Pinpoint the cell where the given text exists, returning its [X, Y] midpoint coordinate. 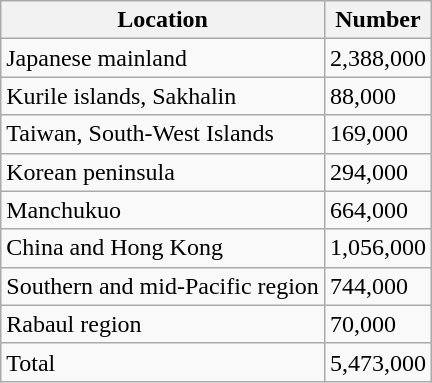
Southern and mid-Pacific region [163, 286]
Taiwan, South-West Islands [163, 134]
Japanese mainland [163, 58]
Manchukuo [163, 210]
664,000 [378, 210]
5,473,000 [378, 362]
1,056,000 [378, 248]
2,388,000 [378, 58]
Kurile islands, Sakhalin [163, 96]
China and Hong Kong [163, 248]
Total [163, 362]
294,000 [378, 172]
744,000 [378, 286]
Korean peninsula [163, 172]
70,000 [378, 324]
169,000 [378, 134]
Number [378, 20]
Rabaul region [163, 324]
88,000 [378, 96]
Location [163, 20]
